Locate the cell with the specified text and output its (x, y) center coordinate. 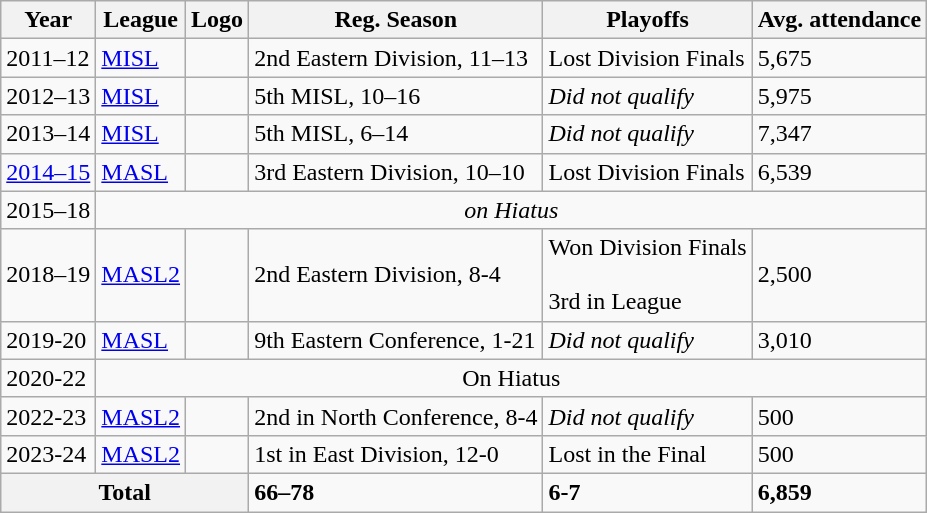
9th Eastern Conference, 1-21 (396, 340)
2014–15 (48, 172)
2012–13 (48, 96)
Avg. attendance (840, 20)
2020-22 (48, 378)
2,500 (840, 275)
5th MISL, 6–14 (396, 134)
3,010 (840, 340)
2018–19 (48, 275)
2022-23 (48, 416)
2nd Eastern Division, 8-4 (396, 275)
2015–18 (48, 210)
Logo (218, 20)
6-7 (648, 492)
5,675 (840, 58)
2nd in North Conference, 8-4 (396, 416)
Playoffs (648, 20)
2023-24 (48, 454)
66–78 (396, 492)
5th MISL, 10–16 (396, 96)
2013–14 (48, 134)
3rd Eastern Division, 10–10 (396, 172)
Won Division Finals3rd in League (648, 275)
Year (48, 20)
2011–12 (48, 58)
On Hiatus (512, 378)
2nd Eastern Division, 11–13 (396, 58)
1st in East Division, 12-0 (396, 454)
Reg. Season (396, 20)
on Hiatus (512, 210)
7,347 (840, 134)
League (141, 20)
6,859 (840, 492)
Lost in the Final (648, 454)
6,539 (840, 172)
5,975 (840, 96)
Total (125, 492)
2019-20 (48, 340)
